Scan for the cell matching the given text and deliver its (X, Y) coordinate at center. 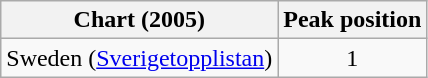
Sweden (Sverigetopplistan) (140, 58)
Chart (2005) (140, 20)
Peak position (352, 20)
1 (352, 58)
